Detect which cell encompasses the target text, then output its [X, Y] center coordinate. 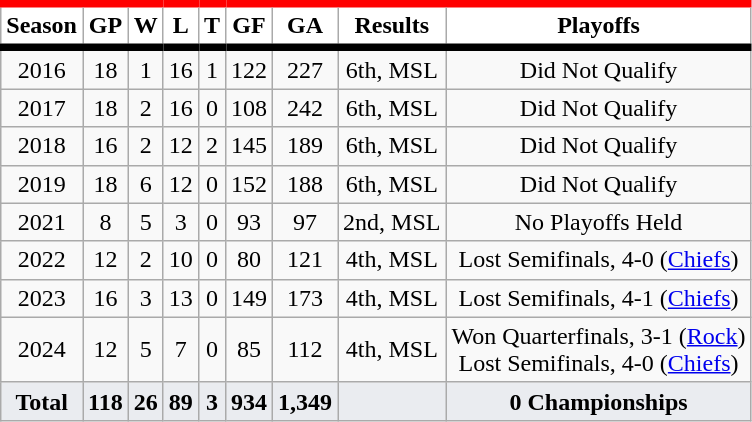
89 [180, 401]
2021 [42, 222]
93 [248, 222]
GA [306, 26]
T [212, 26]
0 Championships [598, 401]
Total [42, 401]
Results [392, 26]
Season [42, 26]
173 [306, 298]
2018 [42, 146]
L [180, 26]
1,349 [306, 401]
2022 [42, 260]
Lost Semifinals, 4-1 (Chiefs) [598, 298]
97 [306, 222]
2nd, MSL [392, 222]
85 [248, 350]
2017 [42, 108]
26 [146, 401]
2024 [42, 350]
2023 [42, 298]
189 [306, 146]
152 [248, 184]
149 [248, 298]
Won Quarterfinals, 3-1 (Rock)Lost Semifinals, 4-0 (Chiefs) [598, 350]
121 [306, 260]
GF [248, 26]
7 [180, 350]
80 [248, 260]
227 [306, 68]
10 [180, 260]
188 [306, 184]
W [146, 26]
145 [248, 146]
8 [105, 222]
2016 [42, 68]
13 [180, 298]
No Playoffs Held [598, 222]
Lost Semifinals, 4-0 (Chiefs) [598, 260]
108 [248, 108]
2019 [42, 184]
Playoffs [598, 26]
GP [105, 26]
122 [248, 68]
242 [306, 108]
118 [105, 401]
934 [248, 401]
112 [306, 350]
6 [146, 184]
